Scan for the cell matching the given text and deliver its (x, y) coordinate at center. 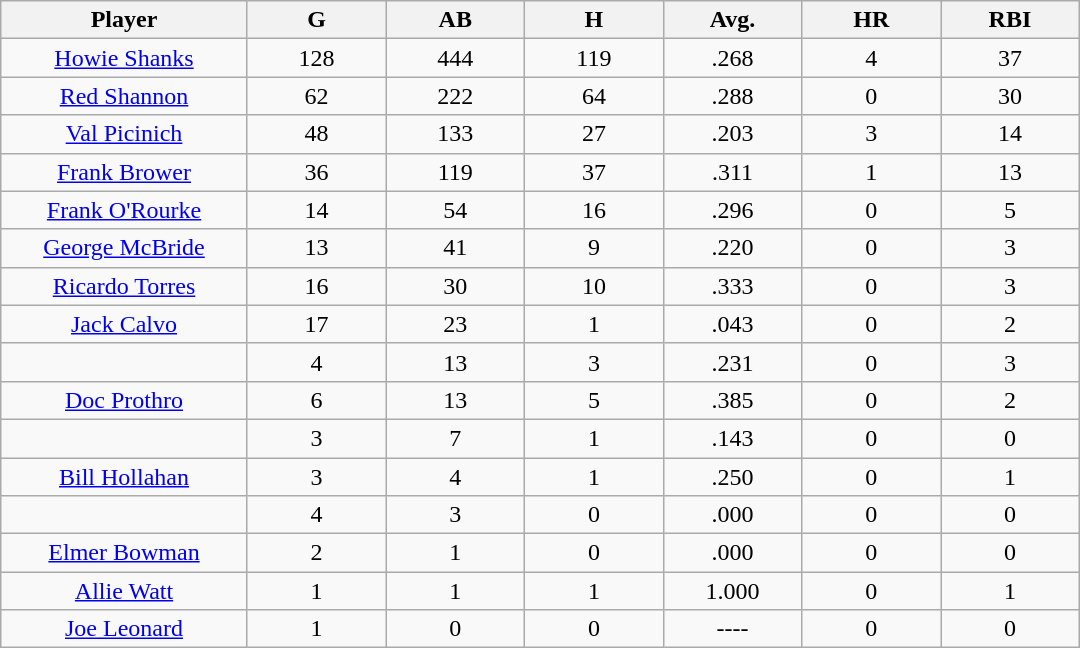
Bill Hollahan (124, 477)
.231 (732, 362)
222 (456, 96)
Allie Watt (124, 591)
444 (456, 58)
.333 (732, 286)
AB (456, 20)
.268 (732, 58)
48 (316, 134)
.143 (732, 438)
Avg. (732, 20)
54 (456, 210)
.043 (732, 324)
---- (732, 629)
23 (456, 324)
10 (594, 286)
G (316, 20)
H (594, 20)
7 (456, 438)
9 (594, 248)
RBI (1010, 20)
.385 (732, 400)
17 (316, 324)
Jack Calvo (124, 324)
Frank Brower (124, 172)
.288 (732, 96)
.203 (732, 134)
Ricardo Torres (124, 286)
36 (316, 172)
.296 (732, 210)
.220 (732, 248)
6 (316, 400)
George McBride (124, 248)
Val Picinich (124, 134)
133 (456, 134)
Elmer Bowman (124, 553)
Frank O'Rourke (124, 210)
41 (456, 248)
Red Shannon (124, 96)
27 (594, 134)
62 (316, 96)
128 (316, 58)
Joe Leonard (124, 629)
Player (124, 20)
64 (594, 96)
.250 (732, 477)
Howie Shanks (124, 58)
Doc Prothro (124, 400)
HR (872, 20)
1.000 (732, 591)
.311 (732, 172)
